Search for the cell housing the specified text and yield its [x, y] center coordinate. 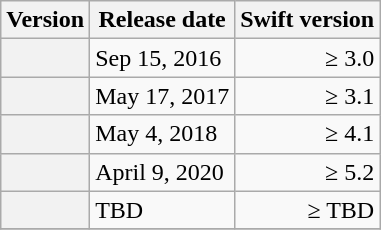
May 17, 2017 [162, 96]
Sep 15, 2016 [162, 58]
≥ 5.2 [308, 172]
≥ 4.1 [308, 134]
Release date [162, 20]
Swift version [308, 20]
April 9, 2020 [162, 172]
≥ 3.0 [308, 58]
≥ TBD [308, 210]
TBD [162, 210]
≥ 3.1 [308, 96]
May 4, 2018 [162, 134]
Version [46, 20]
